Return [X, Y] of the center of cell containing provided text 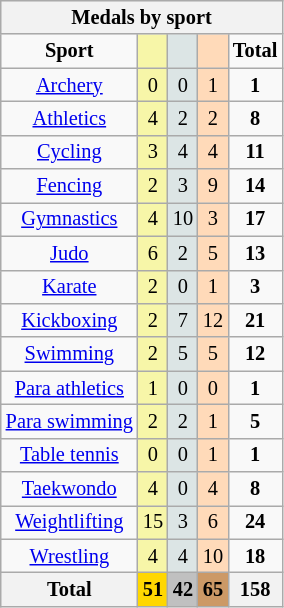
Table tennis [70, 455]
65 [213, 589]
Para swimming [70, 421]
Kickboxing [70, 320]
42 [183, 589]
15 [153, 522]
Taekwondo [70, 489]
Archery [70, 85]
21 [255, 320]
Gymnastics [70, 219]
Karate [70, 287]
Medals by sport [142, 17]
7 [183, 320]
Fencing [70, 186]
17 [255, 219]
Weightlifting [70, 522]
Athletics [70, 118]
Sport [70, 51]
9 [213, 186]
158 [255, 589]
18 [255, 556]
24 [255, 522]
Wrestling [70, 556]
Cycling [70, 152]
13 [255, 253]
11 [255, 152]
14 [255, 186]
Judo [70, 253]
Swimming [70, 354]
Para athletics [70, 388]
51 [153, 589]
